Return (X, Y) of the center of cell containing provided text 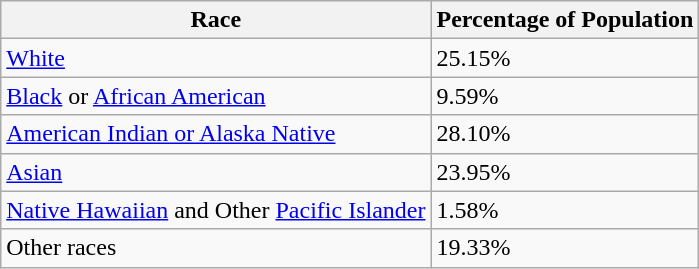
28.10% (565, 134)
American Indian or Alaska Native (216, 134)
23.95% (565, 172)
25.15% (565, 58)
Native Hawaiian and Other Pacific Islander (216, 210)
White (216, 58)
Percentage of Population (565, 20)
9.59% (565, 96)
19.33% (565, 248)
Black or African American (216, 96)
1.58% (565, 210)
Other races (216, 248)
Asian (216, 172)
Race (216, 20)
